Provide the (X, Y) coordinate of the cell's center where the given text is located.  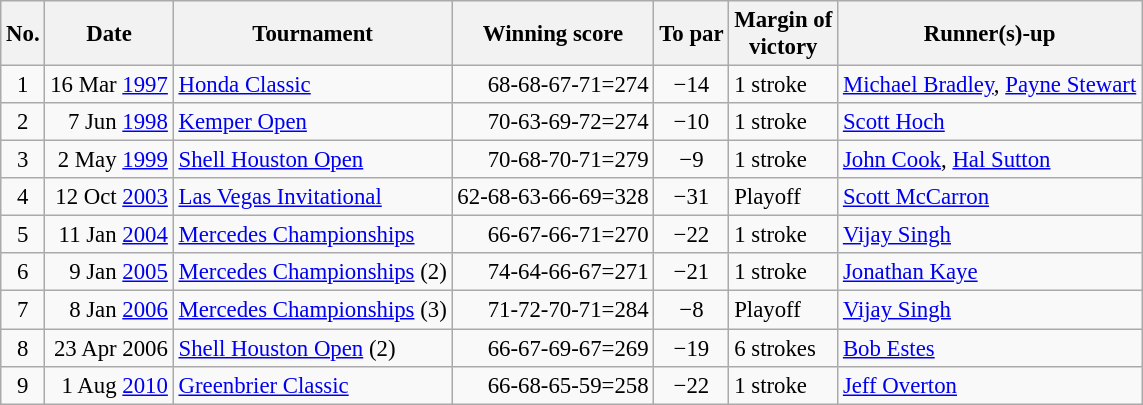
To par (692, 34)
Date (109, 34)
8 (23, 348)
6 strokes (784, 348)
2 (23, 122)
−8 (692, 310)
66-67-69-67=269 (553, 348)
Shell Houston Open (2) (312, 348)
5 (23, 235)
Honda Classic (312, 85)
Bob Estes (990, 348)
Mercedes Championships (3) (312, 310)
−10 (692, 122)
16 Mar 1997 (109, 85)
Las Vegas Invitational (312, 197)
Mercedes Championships (2) (312, 273)
No. (23, 34)
8 Jan 2006 (109, 310)
Scott McCarron (990, 197)
3 (23, 160)
Kemper Open (312, 122)
7 (23, 310)
Michael Bradley, Payne Stewart (990, 85)
Margin ofvictory (784, 34)
2 May 1999 (109, 160)
Runner(s)-up (990, 34)
70-63-69-72=274 (553, 122)
Scott Hoch (990, 122)
7 Jun 1998 (109, 122)
−9 (692, 160)
71-72-70-71=284 (553, 310)
6 (23, 273)
62-68-63-66-69=328 (553, 197)
23 Apr 2006 (109, 348)
Winning score (553, 34)
−31 (692, 197)
11 Jan 2004 (109, 235)
9 Jan 2005 (109, 273)
66-68-65-59=258 (553, 385)
−21 (692, 273)
70-68-70-71=279 (553, 160)
Shell Houston Open (312, 160)
1 Aug 2010 (109, 385)
−14 (692, 85)
66-67-66-71=270 (553, 235)
4 (23, 197)
−19 (692, 348)
12 Oct 2003 (109, 197)
9 (23, 385)
Mercedes Championships (312, 235)
Jonathan Kaye (990, 273)
Jeff Overton (990, 385)
1 (23, 85)
John Cook, Hal Sutton (990, 160)
Greenbrier Classic (312, 385)
68-68-67-71=274 (553, 85)
Tournament (312, 34)
74-64-66-67=271 (553, 273)
